Detect which cell encompasses the target text, then output its (x, y) center coordinate. 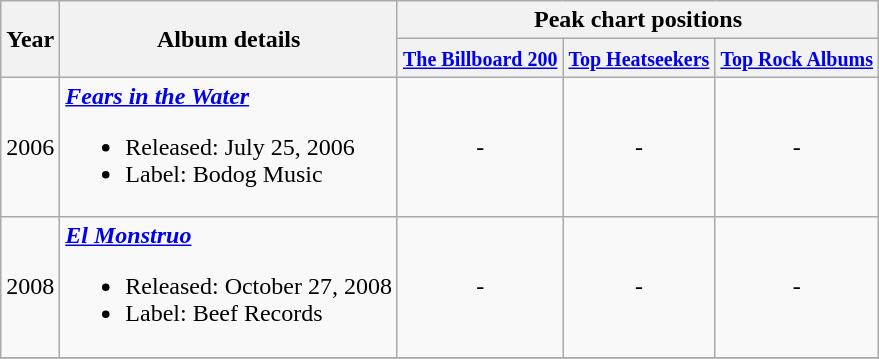
Year (30, 39)
Peak chart positions (638, 20)
Fears in the Water Released: July 25, 2006Label: Bodog Music (229, 147)
Album details (229, 39)
2008 (30, 287)
Top Rock Albums (797, 58)
2006 (30, 147)
The Billboard 200 (480, 58)
El MonstruoReleased: October 27, 2008Label: Beef Records (229, 287)
Top Heatseekers (639, 58)
